Search for the cell housing the specified text and yield its (x, y) center coordinate. 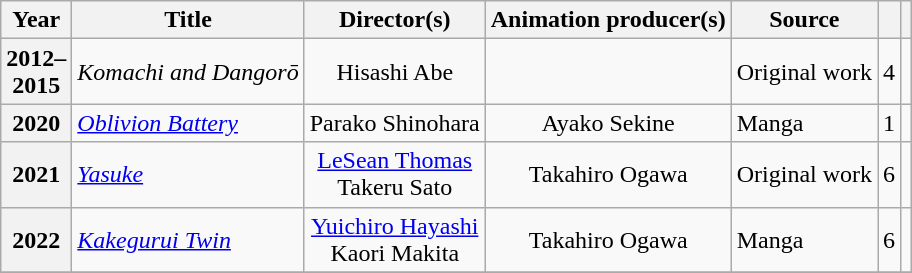
Yasuke (188, 174)
Ayako Sekine (608, 123)
LeSean ThomasTakeru Sato (394, 174)
Parako Shinohara (394, 123)
2022 (36, 240)
2021 (36, 174)
Title (188, 20)
Animation producer(s) (608, 20)
4 (890, 72)
Year (36, 20)
1 (890, 123)
Director(s) (394, 20)
Hisashi Abe (394, 72)
2012–2015 (36, 72)
Kakegurui Twin (188, 240)
Yuichiro HayashiKaori Makita (394, 240)
Source (804, 20)
2020 (36, 123)
Komachi and Dangorō (188, 72)
Oblivion Battery (188, 123)
